Return (x, y) of the center of cell containing provided text 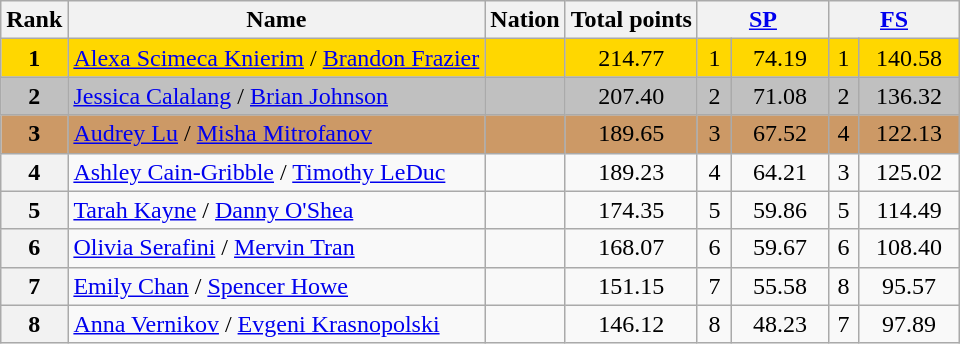
174.35 (631, 210)
SP (762, 20)
151.15 (631, 286)
168.07 (631, 248)
Audrey Lu / Misha Mitrofanov (276, 134)
189.65 (631, 134)
136.32 (910, 96)
Jessica Calalang / Brian Johnson (276, 96)
Olivia Serafini / Mervin Tran (276, 248)
189.23 (631, 172)
59.67 (780, 248)
Rank (34, 20)
71.08 (780, 96)
74.19 (780, 58)
125.02 (910, 172)
122.13 (910, 134)
114.49 (910, 210)
Total points (631, 20)
95.57 (910, 286)
59.86 (780, 210)
Alexa Scimeca Knierim / Brandon Frazier (276, 58)
Name (276, 20)
48.23 (780, 324)
108.40 (910, 248)
Ashley Cain-Gribble / Timothy LeDuc (276, 172)
97.89 (910, 324)
Nation (525, 20)
64.21 (780, 172)
FS (894, 20)
55.58 (780, 286)
Emily Chan / Spencer Howe (276, 286)
214.77 (631, 58)
207.40 (631, 96)
67.52 (780, 134)
140.58 (910, 58)
Tarah Kayne / Danny O'Shea (276, 210)
Anna Vernikov / Evgeni Krasnopolski (276, 324)
146.12 (631, 324)
